Output the [X, Y] coordinate of the center of the cell containing the given text.  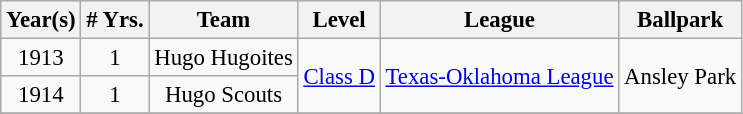
Team [224, 20]
Hugo Scouts [224, 95]
Ansley Park [680, 76]
Texas-Oklahoma League [500, 76]
Year(s) [41, 20]
Level [339, 20]
Ballpark [680, 20]
League [500, 20]
1913 [41, 58]
# Yrs. [115, 20]
1914 [41, 95]
Hugo Hugoites [224, 58]
Class D [339, 76]
